Pinpoint the cell where the given text exists, returning its (X, Y) midpoint coordinate. 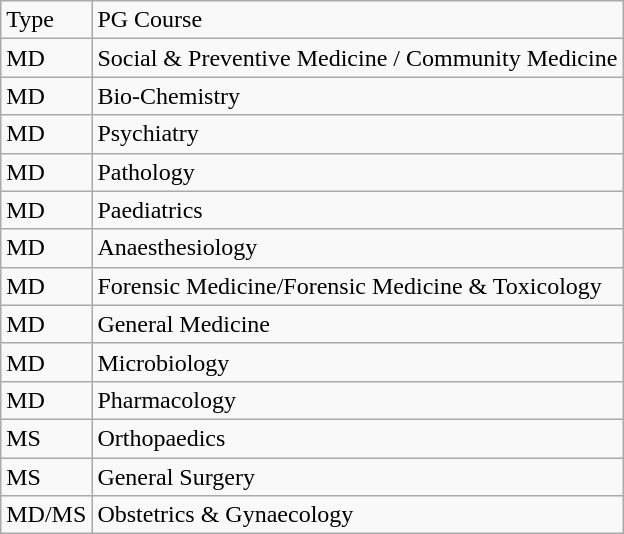
General Surgery (358, 477)
General Medicine (358, 324)
Pathology (358, 172)
Obstetrics & Gynaecology (358, 515)
Forensic Medicine/Forensic Medicine & Toxicology (358, 286)
Paediatrics (358, 210)
MD/MS (46, 515)
Social & Preventive Medicine / Community Medicine (358, 58)
Bio-Chemistry (358, 96)
Orthopaedics (358, 438)
Microbiology (358, 362)
Psychiatry (358, 134)
Type (46, 20)
Anaesthesiology (358, 248)
PG Course (358, 20)
Pharmacology (358, 400)
